For the text-containing cell, return its midpoint in (X, Y) coordinate format. 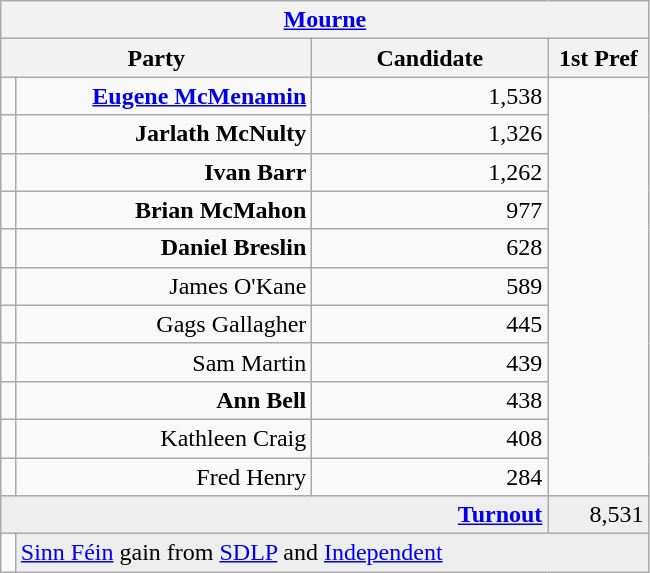
628 (430, 248)
Eugene McMenamin (164, 96)
284 (430, 477)
1,538 (430, 96)
Jarlath McNulty (164, 134)
Turnout (274, 515)
589 (430, 286)
Gags Gallagher (164, 324)
Ann Bell (164, 400)
Sinn Féin gain from SDLP and Independent (332, 553)
439 (430, 362)
445 (430, 324)
438 (430, 400)
Fred Henry (164, 477)
Brian McMahon (164, 210)
Ivan Barr (164, 172)
Party (156, 58)
1st Pref (598, 58)
Kathleen Craig (164, 438)
James O'Kane (164, 286)
1,326 (430, 134)
Mourne (325, 20)
Daniel Breslin (164, 248)
Candidate (430, 58)
408 (430, 438)
8,531 (598, 515)
Sam Martin (164, 362)
977 (430, 210)
1,262 (430, 172)
